Search for the cell housing the specified text and yield its (x, y) center coordinate. 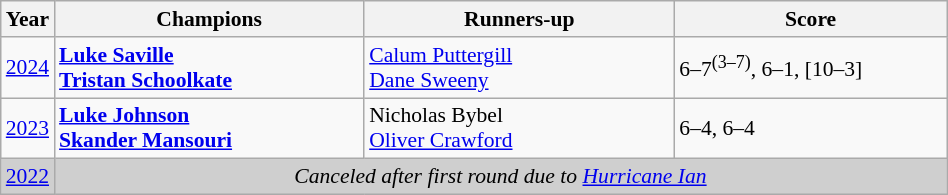
Luke Johnson Skander Mansouri (209, 128)
6–7(3–7), 6–1, [10–3] (810, 68)
Champions (209, 19)
Canceled after first round due to Hurricane Ian (500, 177)
Year (28, 19)
Nicholas Bybel Oliver Crawford (519, 128)
Runners-up (519, 19)
2022 (28, 177)
Calum Puttergill Dane Sweeny (519, 68)
Luke Saville Tristan Schoolkate (209, 68)
2023 (28, 128)
Score (810, 19)
2024 (28, 68)
6–4, 6–4 (810, 128)
